Find where the given text appears and provide that cell's center as [X, Y] coordinate. 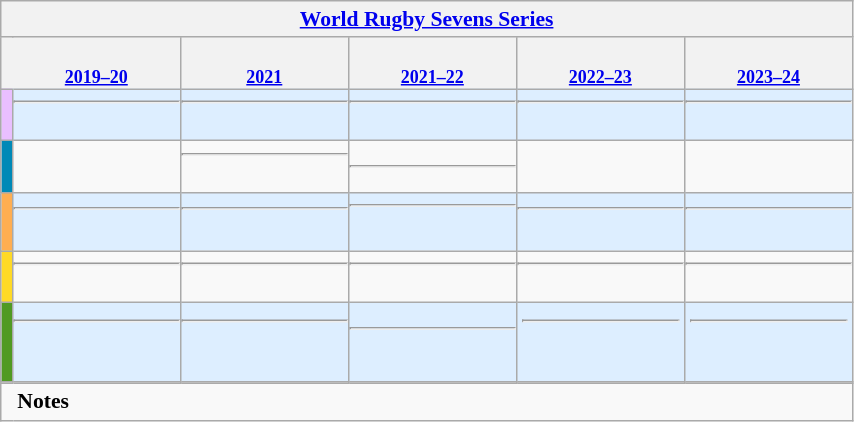
2021 [264, 63]
2019–20 [96, 63]
2023–24 [768, 63]
2021–22 [432, 63]
Notes [432, 402]
World Rugby Sevens Series [427, 19]
2022–23 [600, 63]
